Determine the (x, y) coordinate at the center of the cell enclosing the given text.  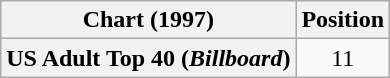
Position (343, 20)
US Adult Top 40 (Billboard) (148, 58)
Chart (1997) (148, 20)
11 (343, 58)
